Extract the (x, y) coordinate from the center of the cell holding the provided text.  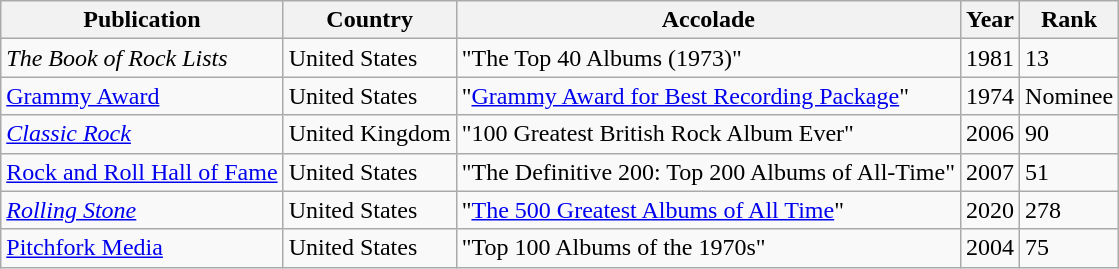
1981 (990, 58)
1974 (990, 96)
"Grammy Award for Best Recording Package" (708, 96)
13 (1070, 58)
Rock and Roll Hall of Fame (142, 172)
2006 (990, 134)
The Book of Rock Lists (142, 58)
2020 (990, 210)
51 (1070, 172)
Grammy Award (142, 96)
Rolling Stone (142, 210)
2004 (990, 248)
"Top 100 Albums of the 1970s" (708, 248)
Accolade (708, 20)
278 (1070, 210)
"The 500 Greatest Albums of All Time" (708, 210)
Publication (142, 20)
Classic Rock (142, 134)
"The Definitive 200: Top 200 Albums of All-Time" (708, 172)
Pitchfork Media (142, 248)
Nominee (1070, 96)
Year (990, 20)
"The Top 40 Albums (1973)" (708, 58)
Country (370, 20)
75 (1070, 248)
90 (1070, 134)
2007 (990, 172)
"100 Greatest British Rock Album Ever" (708, 134)
Rank (1070, 20)
United Kingdom (370, 134)
